Pinpoint the cell where the given text exists, returning its [X, Y] midpoint coordinate. 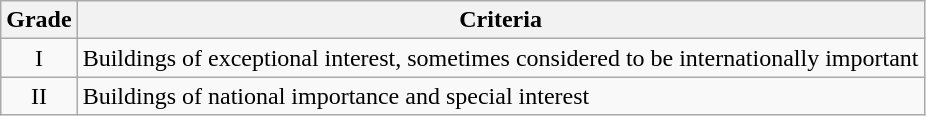
Buildings of exceptional interest, sometimes considered to be internationally important [500, 58]
Buildings of national importance and special interest [500, 96]
I [39, 58]
II [39, 96]
Grade [39, 20]
Criteria [500, 20]
